Extract the [X, Y] coordinate from the center of the cell holding the provided text.  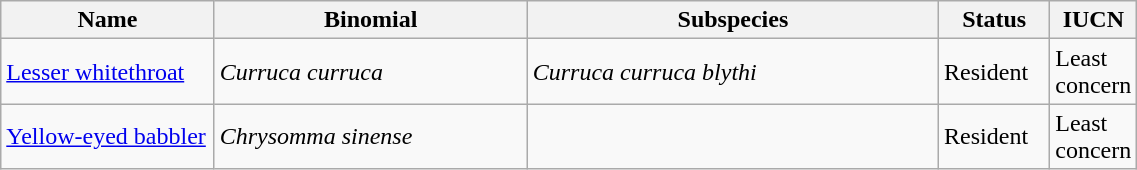
IUCN [1094, 20]
Status [994, 20]
Curruca curruca [370, 72]
Binomial [370, 20]
Subspecies [732, 20]
Name [108, 20]
Chrysomma sinense [370, 136]
Yellow-eyed babbler [108, 136]
Curruca curruca blythi [732, 72]
Lesser whitethroat [108, 72]
